Detect which cell encompasses the target text, then output its [x, y] center coordinate. 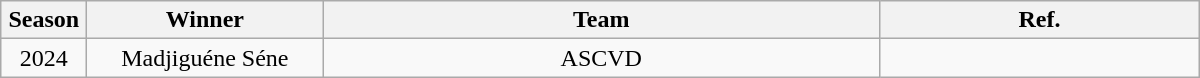
Ref. [1040, 20]
ASCVD [602, 58]
Season [44, 20]
Winner [205, 20]
Team [602, 20]
2024 [44, 58]
Madjiguéne Séne [205, 58]
